From the cell containing the given text, extract its center point as (x, y) coordinate. 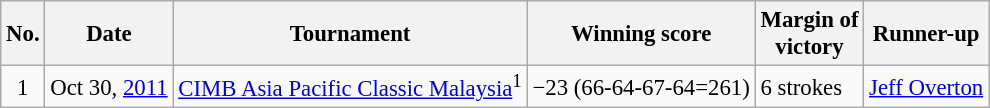
1 (23, 87)
Jeff Overton (926, 87)
No. (23, 34)
Runner-up (926, 34)
Margin ofvictory (810, 34)
6 strokes (810, 87)
−23 (66-64-67-64=261) (641, 87)
Tournament (350, 34)
Winning score (641, 34)
CIMB Asia Pacific Classic Malaysia1 (350, 87)
Date (109, 34)
Oct 30, 2011 (109, 87)
